Provide the [X, Y] coordinate of the cell's center where the given text is located.  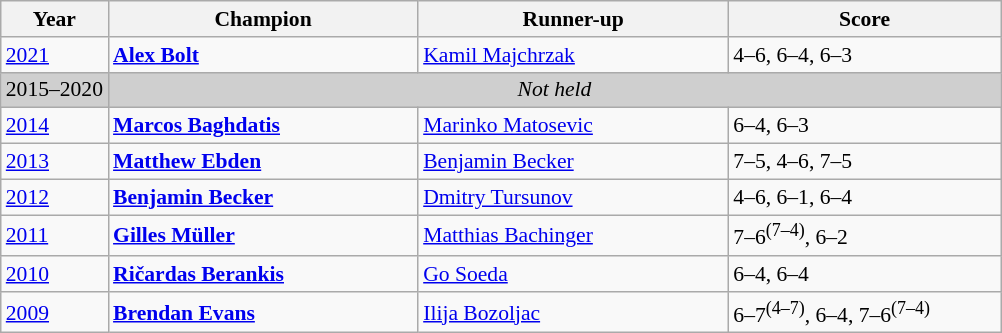
2021 [54, 55]
2011 [54, 236]
4–6, 6–1, 6–4 [864, 197]
Matthias Bachinger [573, 236]
7–6(7–4), 6–2 [864, 236]
Not held [554, 90]
Alex Bolt [263, 55]
2010 [54, 274]
Year [54, 19]
2012 [54, 197]
Runner-up [573, 19]
2009 [54, 312]
Kamil Majchrzak [573, 55]
Score [864, 19]
Ričardas Berankis [263, 274]
Go Soeda [573, 274]
7–5, 4–6, 7–5 [864, 162]
6–4, 6–3 [864, 126]
6–4, 6–4 [864, 274]
6–7(4–7), 6–4, 7–6(7–4) [864, 312]
2014 [54, 126]
Matthew Ebden [263, 162]
Ilija Bozoljac [573, 312]
2013 [54, 162]
2015–2020 [54, 90]
Gilles Müller [263, 236]
4–6, 6–4, 6–3 [864, 55]
Champion [263, 19]
Marcos Baghdatis [263, 126]
Brendan Evans [263, 312]
Marinko Matosevic [573, 126]
Dmitry Tursunov [573, 197]
